Capture the cell that displays the provided text and extract its (x, y) central coordinate. 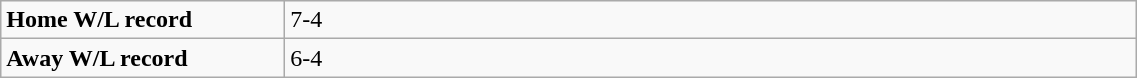
6-4 (711, 58)
Home W/L record (143, 20)
Away W/L record (143, 58)
7-4 (711, 20)
